Pinpoint the cell where the given text exists, returning its [X, Y] midpoint coordinate. 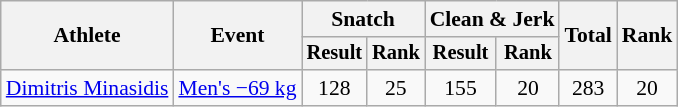
Men's −69 kg [237, 88]
Event [237, 36]
283 [588, 88]
Athlete [88, 36]
Dimitris Minasidis [88, 88]
Snatch [364, 19]
Total [588, 36]
25 [396, 88]
Clean & Jerk [492, 19]
128 [335, 88]
155 [461, 88]
